From the cell containing the given text, extract its center point as [X, Y] coordinate. 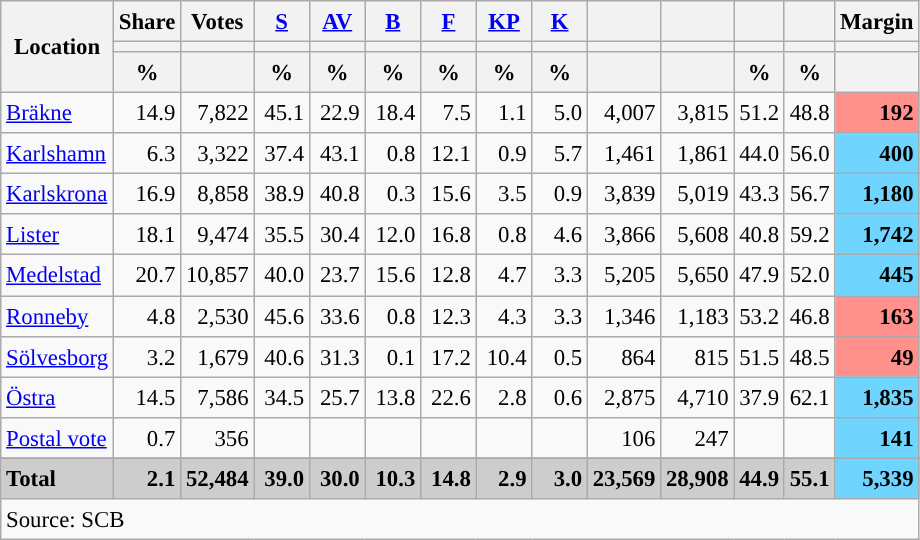
AV [337, 22]
Medelstad [58, 276]
3.5 [504, 194]
Votes [218, 22]
55.1 [809, 478]
1,180 [877, 194]
14.8 [449, 478]
10.3 [393, 478]
4,007 [624, 114]
35.5 [282, 234]
141 [877, 438]
1,461 [624, 154]
43.1 [337, 154]
5,650 [698, 276]
Location [58, 47]
34.5 [282, 398]
40.6 [282, 356]
18.1 [146, 234]
18.4 [393, 114]
3.0 [560, 478]
2.8 [504, 398]
S [282, 22]
4.6 [560, 234]
1,679 [218, 356]
KP [504, 22]
22.9 [337, 114]
356 [218, 438]
1,861 [698, 154]
23,569 [624, 478]
192 [877, 114]
33.6 [337, 316]
4.8 [146, 316]
3,322 [218, 154]
6.3 [146, 154]
44.9 [759, 478]
3,866 [624, 234]
12.0 [393, 234]
Total [58, 478]
51.2 [759, 114]
20.7 [146, 276]
12.8 [449, 276]
F [449, 22]
Sölvesborg [58, 356]
16.9 [146, 194]
38.9 [282, 194]
46.8 [809, 316]
Bräkne [58, 114]
864 [624, 356]
Ronneby [58, 316]
17.2 [449, 356]
2,875 [624, 398]
1.1 [504, 114]
Karlskrona [58, 194]
39.0 [282, 478]
9,474 [218, 234]
0.3 [393, 194]
4,710 [698, 398]
5,339 [877, 478]
30.0 [337, 478]
5,608 [698, 234]
0.6 [560, 398]
10,857 [218, 276]
53.2 [759, 316]
45.6 [282, 316]
400 [877, 154]
25.7 [337, 398]
62.1 [809, 398]
B [393, 22]
2.1 [146, 478]
52,484 [218, 478]
14.5 [146, 398]
4.3 [504, 316]
1,835 [877, 398]
Margin [877, 22]
106 [624, 438]
13.8 [393, 398]
5,205 [624, 276]
5,019 [698, 194]
14.9 [146, 114]
7,586 [218, 398]
37.4 [282, 154]
Share [146, 22]
23.7 [337, 276]
0.5 [560, 356]
3,815 [698, 114]
3,839 [624, 194]
247 [698, 438]
16.8 [449, 234]
Östra [58, 398]
56.0 [809, 154]
48.5 [809, 356]
163 [877, 316]
3.2 [146, 356]
815 [698, 356]
10.4 [504, 356]
28,908 [698, 478]
1,742 [877, 234]
Lister [58, 234]
0.1 [393, 356]
12.3 [449, 316]
51.5 [759, 356]
31.3 [337, 356]
7.5 [449, 114]
1,183 [698, 316]
52.0 [809, 276]
Source: SCB [460, 520]
445 [877, 276]
43.3 [759, 194]
30.4 [337, 234]
Postal vote [58, 438]
4.7 [504, 276]
7,822 [218, 114]
2.9 [504, 478]
49 [877, 356]
2,530 [218, 316]
37.9 [759, 398]
44.0 [759, 154]
Karlshamn [58, 154]
40.0 [282, 276]
12.1 [449, 154]
K [560, 22]
1,346 [624, 316]
5.7 [560, 154]
47.9 [759, 276]
5.0 [560, 114]
56.7 [809, 194]
59.2 [809, 234]
48.8 [809, 114]
0.7 [146, 438]
8,858 [218, 194]
45.1 [282, 114]
22.6 [449, 398]
